Extract the (X, Y) coordinate from the center of the cell holding the provided text.  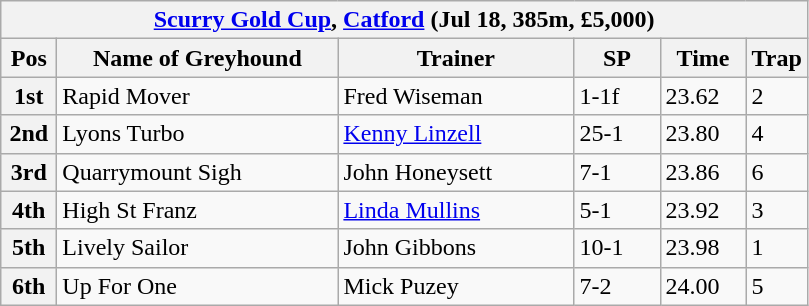
1st (29, 96)
SP (617, 58)
Mick Puzey (456, 286)
3 (776, 210)
7-2 (617, 286)
Lyons Turbo (198, 134)
23.62 (703, 96)
10-1 (617, 248)
4th (29, 210)
5-1 (617, 210)
Lively Sailor (198, 248)
Pos (29, 58)
7-1 (617, 172)
Quarrymount Sigh (198, 172)
1 (776, 248)
25-1 (617, 134)
Time (703, 58)
5 (776, 286)
5th (29, 248)
Name of Greyhound (198, 58)
Fred Wiseman (456, 96)
24.00 (703, 286)
2nd (29, 134)
4 (776, 134)
Kenny Linzell (456, 134)
Up For One (198, 286)
Trap (776, 58)
23.86 (703, 172)
23.98 (703, 248)
23.80 (703, 134)
6th (29, 286)
1-1f (617, 96)
3rd (29, 172)
Linda Mullins (456, 210)
High St Franz (198, 210)
2 (776, 96)
Scurry Gold Cup, Catford (Jul 18, 385m, £5,000) (404, 20)
John Gibbons (456, 248)
23.92 (703, 210)
John Honeysett (456, 172)
Trainer (456, 58)
6 (776, 172)
Rapid Mover (198, 96)
